Pinpoint the cell where the given text exists, returning its (x, y) midpoint coordinate. 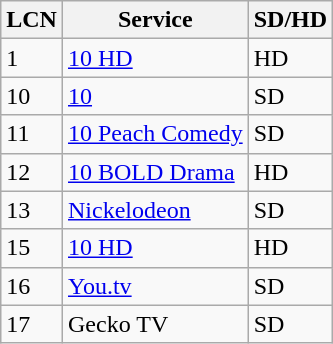
10 Peach Comedy (155, 134)
11 (32, 134)
LCN (32, 20)
1 (32, 58)
Gecko TV (155, 324)
Service (155, 20)
16 (32, 286)
15 (32, 248)
13 (32, 210)
Nickelodeon (155, 210)
You.tv (155, 286)
17 (32, 324)
12 (32, 172)
10 BOLD Drama (155, 172)
SD/HD (290, 20)
